Output the (x, y) coordinate of the center of the cell containing the given text.  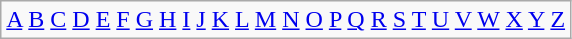
A B C D E F G H I J K L M N O P Q R S T U V W X Y Z (286, 20)
